Output the (x, y) coordinate of the center of the cell containing the given text.  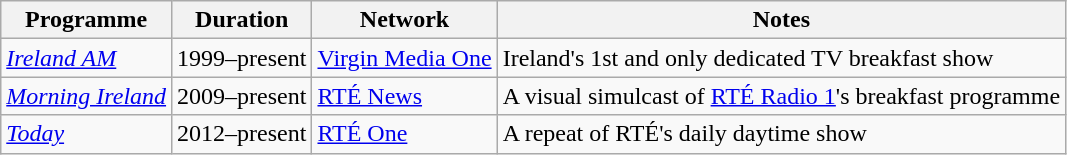
Duration (242, 20)
Virgin Media One (404, 58)
2009–present (242, 96)
Programme (86, 20)
2012–present (242, 134)
Network (404, 20)
Today (86, 134)
Notes (782, 20)
Ireland AM (86, 58)
RTÉ One (404, 134)
A visual simulcast of RTÉ Radio 1's breakfast programme (782, 96)
Morning Ireland (86, 96)
1999–present (242, 58)
A repeat of RTÉ's daily daytime show (782, 134)
Ireland's 1st and only dedicated TV breakfast show (782, 58)
RTÉ News (404, 96)
